Detect which cell encompasses the target text, then output its (X, Y) center coordinate. 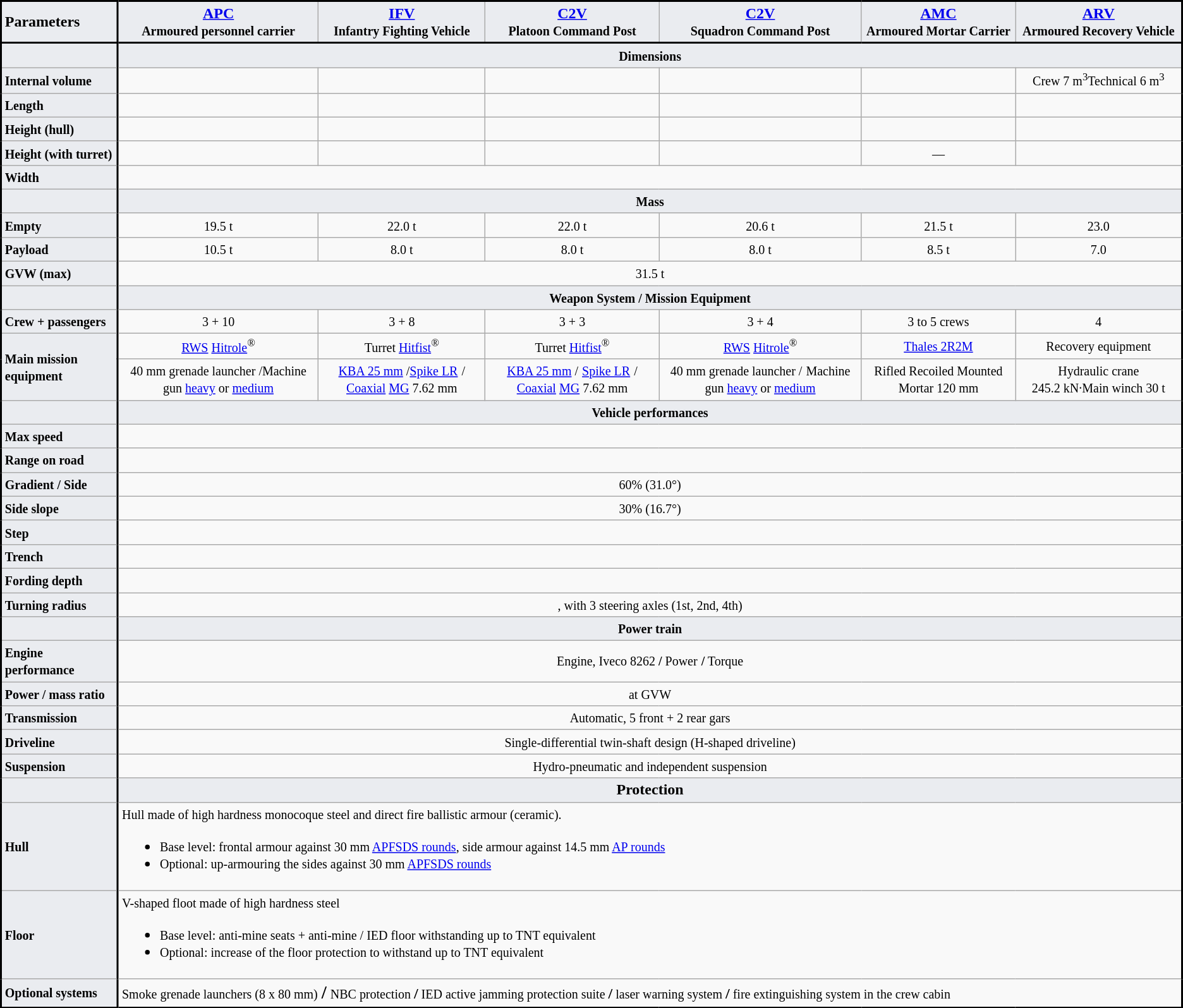
Hydraulic crane 245.2 kN·Main winch 30 t (1099, 379)
Transmission (59, 718)
Gradient / Side (59, 484)
Recovery equipment (1099, 346)
Empty (59, 225)
40 mm grenade launcher / Machine gun heavy or medium (760, 379)
Rifled Recoiled Mounted Mortar 120 mm (938, 379)
Width (59, 177)
Turning radius (59, 605)
Side slope (59, 508)
3 to 5 crews (938, 322)
Trench (59, 556)
AMCArmoured Mortar Carrier (938, 23)
IFVInfantry Fighting Vehicle (402, 23)
3 + 3 (573, 322)
GVW (max) (59, 274)
40 mm grenade launcher /Machine gun heavy or medium (219, 379)
Hydro-pneumatic and independent suspension (650, 766)
3 + 8 (402, 322)
Floor (59, 935)
Payload (59, 249)
31.5 t (650, 274)
ARVArmoured Recovery Vehicle (1099, 23)
APCArmoured personnel carrier (219, 23)
7.0 (1099, 249)
Max speed (59, 436)
Optional systems (59, 993)
Power train (650, 629)
Mass (650, 201)
KBA 25 mm /Spike LR / Coaxial MG 7.62 mm (402, 379)
23.0 (1099, 225)
Step (59, 532)
Hull (59, 846)
10.5 t (219, 249)
Protection (650, 790)
Height (with turret) (59, 153)
Dimensions (650, 56)
Crew 7 m3Technical 6 m3 (1099, 80)
Automatic, 5 front + 2 rear gars (650, 718)
Height (hull) (59, 129)
KBA 25 mm / Spike LR / Coaxial MG 7.62 mm (573, 379)
Suspension (59, 766)
4 (1099, 322)
Length (59, 105)
Weapon System / Mission Equipment (650, 298)
Driveline (59, 742)
Thales 2R2M (938, 346)
19.5 t (219, 225)
Internal volume (59, 80)
Range on road (59, 460)
20.6 t (760, 225)
3 + 10 (219, 322)
Single-differential twin-shaft design (H-shaped driveline) (650, 742)
C2VPlatoon Command Post (573, 23)
Engine, Iveco 8262 / Power / Torque (650, 661)
30% (16.7°) (650, 508)
Main mission equipment (59, 367)
, with 3 steering axles (1st, 2nd, 4th) (650, 605)
21.5 t (938, 225)
60% (31.0°) (650, 484)
— (938, 153)
Engine performance (59, 661)
3 + 4 (760, 322)
Vehicle performances (650, 412)
Crew + passengers (59, 322)
Power / mass ratio (59, 694)
at GVW (650, 694)
Fording depth (59, 580)
Parameters (59, 23)
C2VSquadron Command Post (760, 23)
8.5 t (938, 249)
